Find where the given text appears and provide that cell's center as (x, y) coordinate. 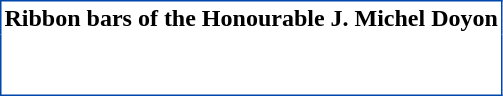
Ribbon bars of the Honourable J. Michel Doyon (252, 18)
